Search for the cell housing the specified text and yield its [X, Y] center coordinate. 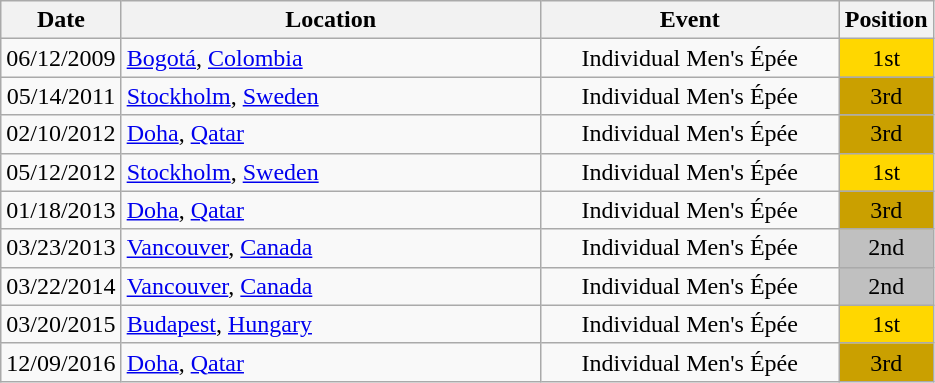
Budapest, Hungary [330, 324]
Position [886, 20]
03/22/2014 [61, 286]
Location [330, 20]
01/18/2013 [61, 210]
Date [61, 20]
Event [690, 20]
03/20/2015 [61, 324]
05/14/2011 [61, 96]
02/10/2012 [61, 134]
05/12/2012 [61, 172]
03/23/2013 [61, 248]
Bogotá, Colombia [330, 58]
06/12/2009 [61, 58]
12/09/2016 [61, 362]
